Identify which cell holds the provided text, then report its [X, Y] central coordinate. 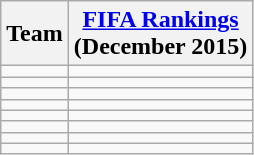
FIFA Rankings(December 2015) [160, 34]
Team [35, 34]
